Provide the [X, Y] coordinate of the cell's center where the given text is located.  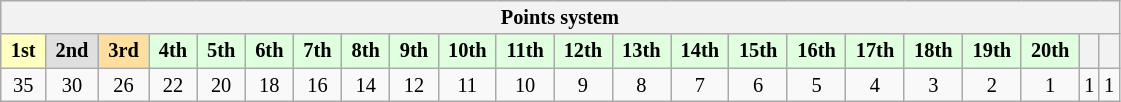
22 [173, 85]
12th [583, 51]
4 [875, 85]
9th [414, 51]
11th [524, 51]
2 [992, 85]
30 [72, 85]
15th [758, 51]
16 [317, 85]
14th [700, 51]
17th [875, 51]
3rd [123, 51]
18 [269, 85]
9 [583, 85]
8th [366, 51]
16th [816, 51]
8 [641, 85]
14 [366, 85]
7th [317, 51]
26 [123, 85]
19th [992, 51]
20th [1050, 51]
10 [524, 85]
2nd [72, 51]
3 [933, 85]
18th [933, 51]
Points system [560, 17]
12 [414, 85]
35 [24, 85]
1st [24, 51]
20 [221, 85]
11 [467, 85]
6th [269, 51]
7 [700, 85]
10th [467, 51]
5 [816, 85]
4th [173, 51]
6 [758, 85]
5th [221, 51]
13th [641, 51]
